Extract the [x, y] coordinate from the center of the cell holding the provided text.  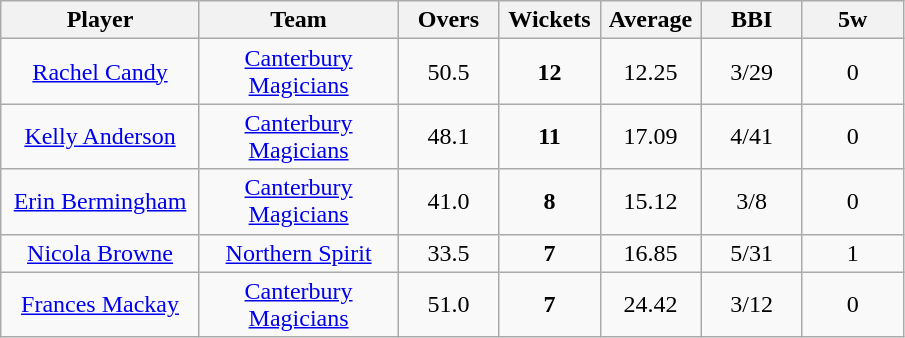
48.1 [448, 136]
41.0 [448, 202]
BBI [752, 20]
33.5 [448, 253]
12 [550, 72]
3/29 [752, 72]
Erin Bermingham [100, 202]
5w [852, 20]
5/31 [752, 253]
12.25 [650, 72]
Frances Mackay [100, 304]
1 [852, 253]
Overs [448, 20]
8 [550, 202]
Average [650, 20]
50.5 [448, 72]
4/41 [752, 136]
3/12 [752, 304]
11 [550, 136]
Nicola Browne [100, 253]
Wickets [550, 20]
Northern Spirit [298, 253]
15.12 [650, 202]
17.09 [650, 136]
Player [100, 20]
Rachel Candy [100, 72]
Kelly Anderson [100, 136]
51.0 [448, 304]
24.42 [650, 304]
3/8 [752, 202]
Team [298, 20]
16.85 [650, 253]
